From the cell containing the given text, extract its center point as [x, y] coordinate. 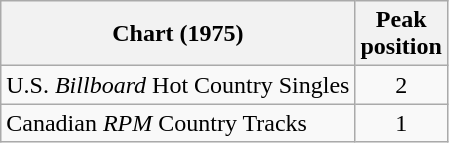
Canadian RPM Country Tracks [178, 123]
Chart (1975) [178, 34]
U.S. Billboard Hot Country Singles [178, 85]
1 [401, 123]
2 [401, 85]
Peakposition [401, 34]
